Return the [X, Y] coordinate for the center point of the cell that contains the specified text.  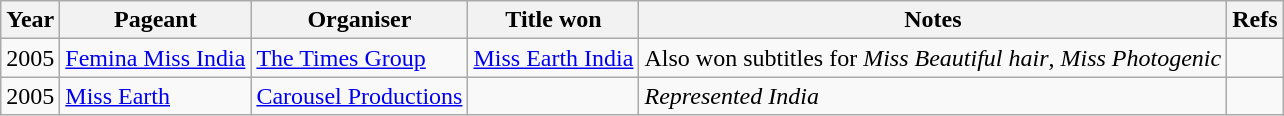
Carousel Productions [360, 96]
Notes [933, 20]
Represented India [933, 96]
The Times Group [360, 58]
Year [30, 20]
Pageant [156, 20]
Also won subtitles for Miss Beautiful hair, Miss Photogenic [933, 58]
Refs [1255, 20]
Miss Earth [156, 96]
Miss Earth India [554, 58]
Femina Miss India [156, 58]
Title won [554, 20]
Organiser [360, 20]
